Return the [x, y] coordinate for the center point of the cell that contains the specified text.  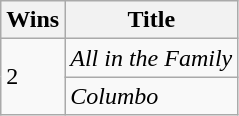
Title [152, 20]
All in the Family [152, 58]
Columbo [152, 96]
Wins [33, 20]
2 [33, 77]
